Scan for the cell matching the given text and deliver its [x, y] coordinate at center. 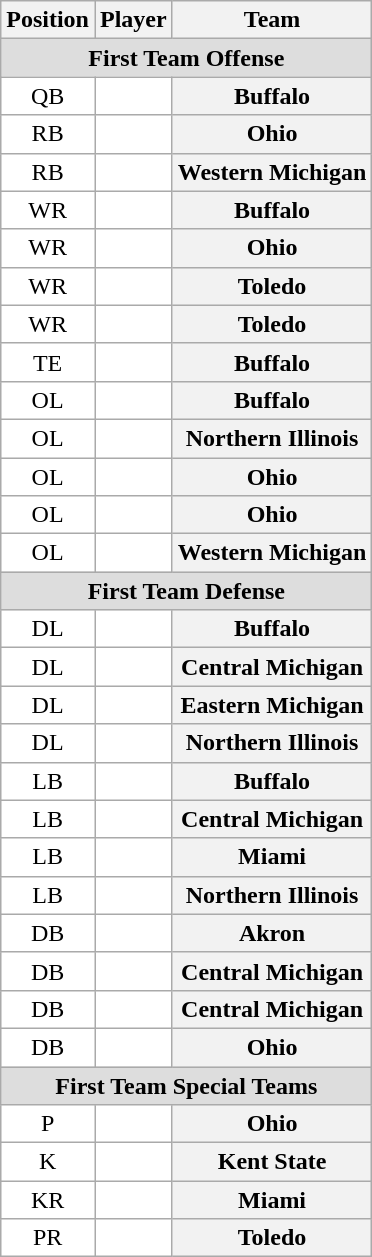
First Team Offense [186, 58]
K [48, 1162]
PR [48, 1238]
First Team Special Teams [186, 1085]
Eastern Michigan [272, 705]
KR [48, 1200]
Position [48, 20]
First Team Defense [186, 591]
Akron [272, 933]
P [48, 1124]
Player [133, 20]
QB [48, 96]
Kent State [272, 1162]
TE [48, 362]
Team [272, 20]
